Find where the given text appears and provide that cell's center as [x, y] coordinate. 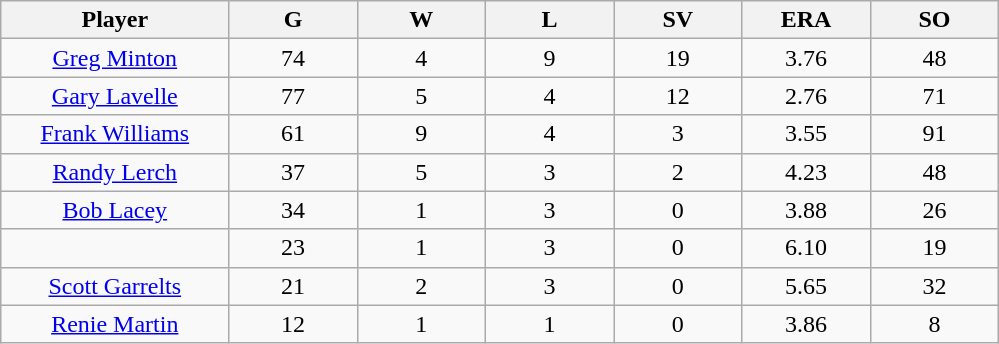
SO [934, 20]
3.76 [806, 58]
ERA [806, 20]
3.86 [806, 324]
23 [293, 248]
32 [934, 286]
74 [293, 58]
2.76 [806, 96]
21 [293, 286]
8 [934, 324]
Frank Williams [115, 134]
Greg Minton [115, 58]
G [293, 20]
61 [293, 134]
5.65 [806, 286]
3.55 [806, 134]
W [421, 20]
Player [115, 20]
Randy Lerch [115, 172]
3.88 [806, 210]
6.10 [806, 248]
SV [678, 20]
4.23 [806, 172]
77 [293, 96]
Gary Lavelle [115, 96]
Scott Garrelts [115, 286]
91 [934, 134]
Renie Martin [115, 324]
Bob Lacey [115, 210]
L [549, 20]
37 [293, 172]
34 [293, 210]
26 [934, 210]
71 [934, 96]
